From the cell containing the given text, extract its center point as (X, Y) coordinate. 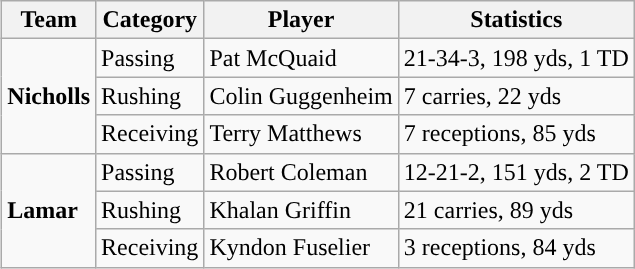
Player (301, 20)
3 receptions, 84 yds (516, 248)
Nicholls (49, 96)
12-21-2, 151 yds, 2 TD (516, 172)
Team (49, 20)
Pat McQuaid (301, 58)
Category (150, 20)
7 carries, 22 yds (516, 96)
Robert Coleman (301, 172)
Lamar (49, 210)
7 receptions, 85 yds (516, 134)
21-34-3, 198 yds, 1 TD (516, 58)
Statistics (516, 20)
Kyndon Fuselier (301, 248)
Terry Matthews (301, 134)
Khalan Griffin (301, 210)
Colin Guggenheim (301, 96)
21 carries, 89 yds (516, 210)
